Identify which cell holds the provided text, then report its (x, y) central coordinate. 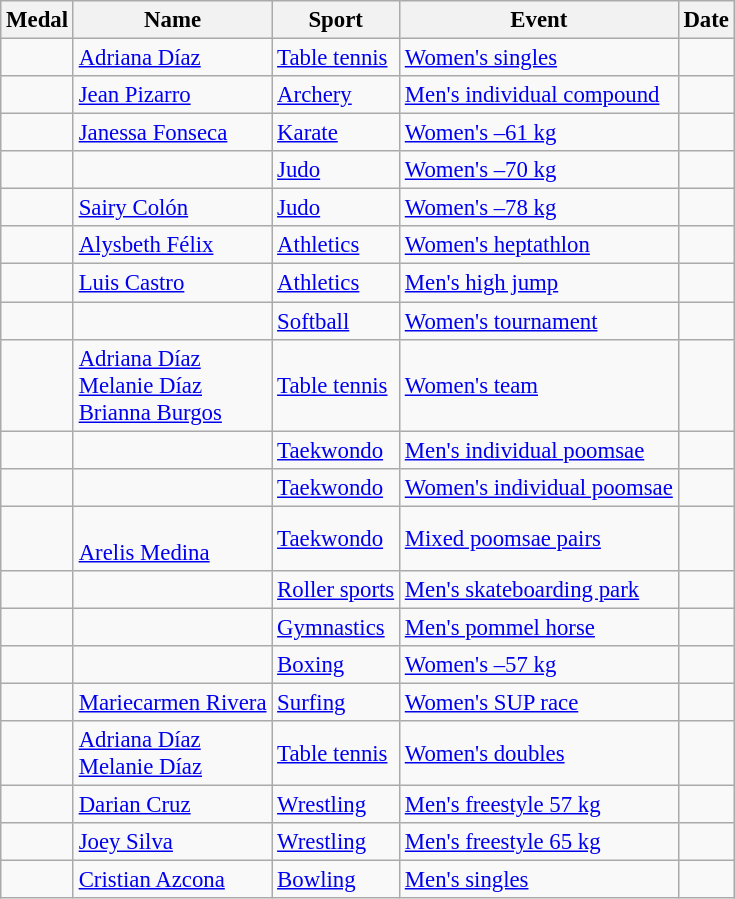
Men's individual compound (538, 95)
Medal (38, 20)
Boxing (336, 665)
Roller sports (336, 590)
Janessa Fonseca (172, 133)
Sport (336, 20)
Alysbeth Félix (172, 245)
Arelis Medina (172, 538)
Event (538, 20)
Mixed poomsae pairs (538, 538)
Bowling (336, 880)
Women's doubles (538, 754)
Men's individual poomsae (538, 450)
Women's tournament (538, 321)
Adriana DíazMelanie DíazBrianna Burgos (172, 385)
Women's team (538, 385)
Women's –61 kg (538, 133)
Men's pommel horse (538, 627)
Sairy Colón (172, 208)
Darian Cruz (172, 805)
Women's singles (538, 58)
Softball (336, 321)
Archery (336, 95)
Men's singles (538, 880)
Women's –70 kg (538, 170)
Men's high jump (538, 283)
Adriana Díaz (172, 58)
Cristian Azcona (172, 880)
Women's SUP race (538, 702)
Women's –78 kg (538, 208)
Date (706, 20)
Luis Castro (172, 283)
Name (172, 20)
Jean Pizarro (172, 95)
Women's heptathlon (538, 245)
Women's individual poomsae (538, 487)
Men's freestyle 57 kg (538, 805)
Mariecarmen Rivera (172, 702)
Men's skateboarding park (538, 590)
Surfing (336, 702)
Women's –57 kg (538, 665)
Gymnastics (336, 627)
Adriana DíazMelanie Díaz (172, 754)
Joey Silva (172, 842)
Karate (336, 133)
Men's freestyle 65 kg (538, 842)
